Return the [X, Y] coordinate for the center point of the cell that contains the specified text.  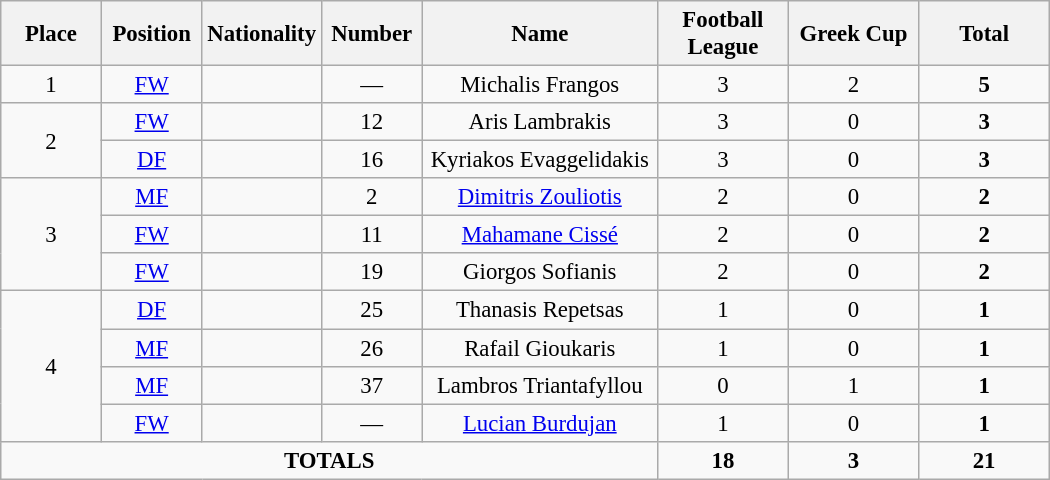
37 [372, 385]
Position [152, 34]
Kyriakos Evaggelidakis [540, 160]
16 [372, 160]
Place [52, 34]
11 [372, 235]
Football League [724, 34]
21 [984, 460]
18 [724, 460]
Thanasis Repetsas [540, 310]
TOTALS [330, 460]
12 [372, 122]
Aris Lambrakis [540, 122]
Dimitris Zouliotis [540, 197]
Giorgos Sofianis [540, 273]
Rafail Gioukaris [540, 348]
4 [52, 366]
Michalis Frangos [540, 85]
Lambros Triantafyllou [540, 385]
25 [372, 310]
19 [372, 273]
Greek Cup [854, 34]
Name [540, 34]
Nationality [262, 34]
Lucian Burdujan [540, 423]
26 [372, 348]
Mahamane Cissé [540, 235]
5 [984, 85]
Total [984, 34]
Number [372, 34]
